Scan for the cell matching the given text and deliver its (x, y) coordinate at center. 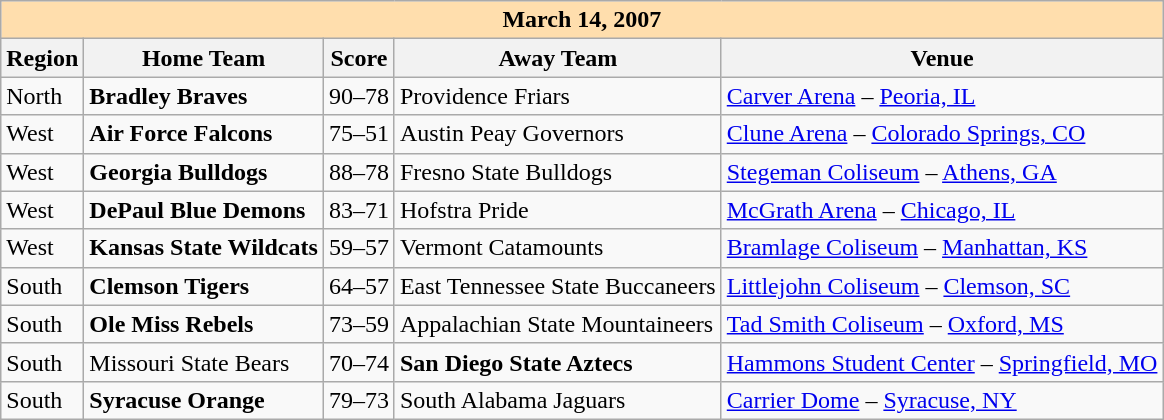
Ole Miss Rebels (204, 324)
Clune Arena – Colorado Springs, CO (942, 134)
Vermont Catamounts (558, 248)
March 14, 2007 (582, 20)
73–59 (358, 324)
Providence Friars (558, 96)
Hofstra Pride (558, 210)
Littlejohn Coliseum – Clemson, SC (942, 286)
South Alabama Jaguars (558, 400)
79–73 (358, 400)
Away Team (558, 58)
San Diego State Aztecs (558, 362)
Tad Smith Coliseum – Oxford, MS (942, 324)
Clemson Tigers (204, 286)
Bradley Braves (204, 96)
88–78 (358, 172)
Fresno State Bulldogs (558, 172)
Bramlage Coliseum – Manhattan, KS (942, 248)
Syracuse Orange (204, 400)
Hammons Student Center – Springfield, MO (942, 362)
McGrath Arena – Chicago, IL (942, 210)
Carver Arena – Peoria, IL (942, 96)
75–51 (358, 134)
East Tennessee State Buccaneers (558, 286)
Home Team (204, 58)
Carrier Dome – Syracuse, NY (942, 400)
Kansas State Wildcats (204, 248)
Venue (942, 58)
Austin Peay Governors (558, 134)
Missouri State Bears (204, 362)
North (42, 96)
Score (358, 58)
70–74 (358, 362)
Stegeman Coliseum – Athens, GA (942, 172)
Region (42, 58)
Appalachian State Mountaineers (558, 324)
59–57 (358, 248)
64–57 (358, 286)
Georgia Bulldogs (204, 172)
90–78 (358, 96)
DePaul Blue Demons (204, 210)
83–71 (358, 210)
Air Force Falcons (204, 134)
